Search for the cell housing the specified text and yield its [X, Y] center coordinate. 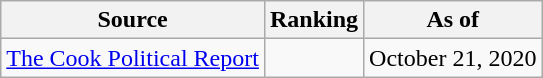
Ranking [314, 20]
October 21, 2020 [453, 58]
As of [453, 20]
Source [133, 20]
The Cook Political Report [133, 58]
